From the cell containing the given text, extract its center point as (x, y) coordinate. 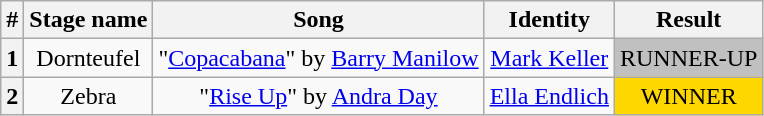
Ella Endlich (549, 96)
Mark Keller (549, 58)
"Copacabana" by Barry Manilow (318, 58)
WINNER (688, 96)
Zebra (88, 96)
# (12, 20)
1 (12, 58)
"Rise Up" by Andra Day (318, 96)
Dornteufel (88, 58)
Song (318, 20)
Identity (549, 20)
2 (12, 96)
Result (688, 20)
Stage name (88, 20)
RUNNER-UP (688, 58)
